Return [X, Y] of the center of cell containing provided text 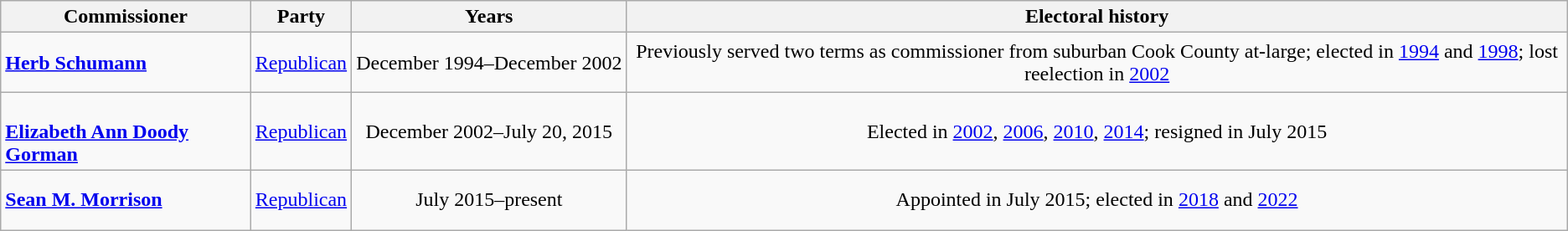
Elizabeth Ann Doody Gorman [126, 131]
Electoral history [1097, 17]
Previously served two terms as commissioner from suburban Cook County at-large; elected in 1994 and 1998; lost reelection in 2002 [1097, 63]
Party [301, 17]
Years [489, 17]
Commissioner [126, 17]
December 2002–July 20, 2015 [489, 131]
July 2015–present [489, 200]
Appointed in July 2015; elected in 2018 and 2022 [1097, 200]
Sean M. Morrison [126, 200]
December 1994–December 2002 [489, 63]
Elected in 2002, 2006, 2010, 2014; resigned in July 2015 [1097, 131]
Herb Schumann [126, 63]
